Return [X, Y] of the center of cell containing provided text 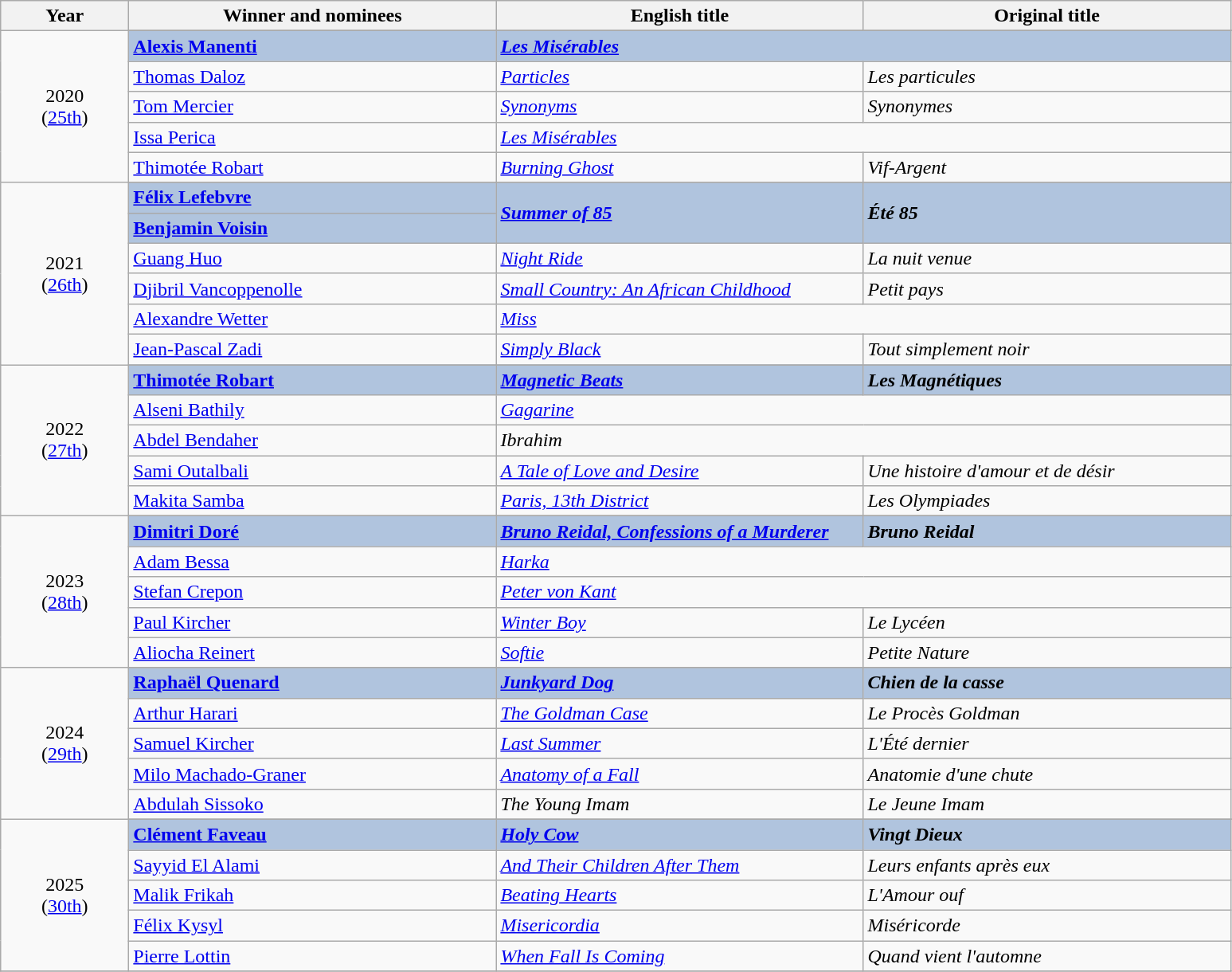
Le Procès Goldman [1046, 713]
Les Olympiades [1046, 501]
Dimitri Doré [312, 531]
Magnetic Beats [680, 380]
When Fall Is Coming [680, 956]
Bruno Reidal [1046, 531]
Ibrahim [863, 441]
Quand vient l'automne [1046, 956]
Malik Frikah [312, 896]
Misericordia [680, 926]
The Goldman Case [680, 713]
Une histoire d'amour et de désir [1046, 471]
Leurs enfants après eux [1046, 864]
Night Ride [680, 258]
Clément Faveau [312, 834]
Simply Black [680, 349]
Chien de la casse [1046, 683]
Last Summer [680, 743]
Tout simplement noir [1046, 349]
Anatomie d'une chute [1046, 774]
Anatomy of a Fall [680, 774]
Miséricorde [1046, 926]
Abdel Bendaher [312, 441]
Particles [680, 76]
2024(29th) [65, 743]
English title [680, 16]
Félix Kysyl [312, 926]
2023(28th) [65, 592]
Paris, 13th District [680, 501]
Alexandre Wetter [312, 319]
Junkyard Dog [680, 683]
Adam Bessa [312, 562]
Milo Machado-Graner [312, 774]
Stefan Crepon [312, 592]
2020(25th) [65, 107]
Miss [863, 319]
Gagarine [863, 410]
La nuit venue [1046, 258]
Peter von Kant [863, 592]
Issa Perica [312, 137]
Winter Boy [680, 622]
Les particules [1046, 76]
Paul Kircher [312, 622]
Sayyid El Alami [312, 864]
Pierre Lottin [312, 956]
Petit pays [1046, 288]
Makita Samba [312, 501]
Benjamin Voisin [312, 228]
Le Lycéen [1046, 622]
Burning Ghost [680, 167]
L'Été dernier [1046, 743]
Jean-Pascal Zadi [312, 349]
Alexis Manenti [312, 46]
Original title [1046, 16]
Aliocha Reinert [312, 653]
Holy Cow [680, 834]
Vif-Argent [1046, 167]
Thomas Daloz [312, 76]
The Young Imam [680, 804]
Vingt Dieux [1046, 834]
Petite Nature [1046, 653]
Small Country: An African Childhood [680, 288]
Year [65, 16]
2025(30th) [65, 895]
Été 85 [1046, 213]
Beating Hearts [680, 896]
Abdulah Sissoko [312, 804]
Sami Outalbali [312, 471]
Tom Mercier [312, 107]
Softie [680, 653]
Synonyms [680, 107]
2022(27th) [65, 441]
Guang Huo [312, 258]
Les Magnétiques [1046, 380]
L'Amour ouf [1046, 896]
Summer of 85 [680, 213]
Raphaël Quenard [312, 683]
Le Jeune Imam [1046, 804]
Alseni Bathily [312, 410]
Winner and nominees [312, 16]
Djibril Vancoppenolle [312, 288]
Bruno Reidal, Confessions of a Murderer [680, 531]
Arthur Harari [312, 713]
2021(26th) [65, 273]
A Tale of Love and Desire [680, 471]
And Their Children After Them [680, 864]
Félix Lefebvre [312, 198]
Harka [863, 562]
Samuel Kircher [312, 743]
Synonymes [1046, 107]
